Extract the (x, y) coordinate from the center of the cell holding the provided text.  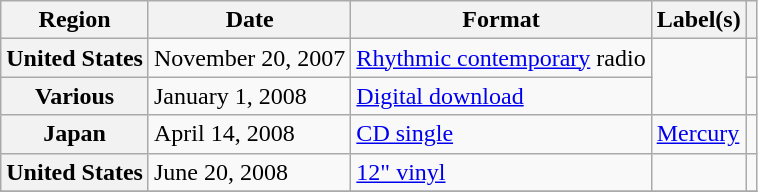
Label(s) (698, 20)
April 14, 2008 (249, 134)
January 1, 2008 (249, 96)
Format (501, 20)
Digital download (501, 96)
November 20, 2007 (249, 58)
June 20, 2008 (249, 172)
12" vinyl (501, 172)
Region (75, 20)
CD single (501, 134)
Date (249, 20)
Japan (75, 134)
Mercury (698, 134)
Various (75, 96)
Rhythmic contemporary radio (501, 58)
